Search for the cell housing the specified text and yield its (X, Y) center coordinate. 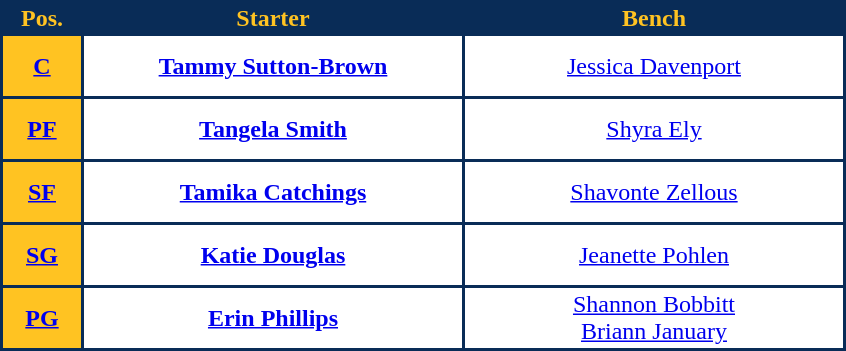
C (42, 66)
SF (42, 192)
Erin Phillips (273, 318)
Tammy Sutton-Brown (273, 66)
Tangela Smith (273, 129)
SG (42, 255)
Starter (273, 18)
PG (42, 318)
Pos. (42, 18)
Katie Douglas (273, 255)
Shannon BobbittBriann January (654, 318)
Bench (654, 18)
Shavonte Zellous (654, 192)
Shyra Ely (654, 129)
PF (42, 129)
Jessica Davenport (654, 66)
Tamika Catchings (273, 192)
Jeanette Pohlen (654, 255)
